Return [X, Y] of the center of cell containing provided text 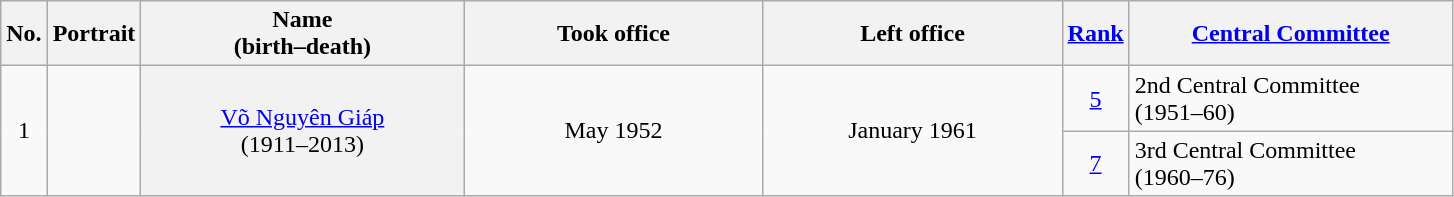
Central Committee [1290, 34]
Rank [1096, 34]
1 [24, 131]
January 1961 [912, 131]
Portrait [94, 34]
Took office [614, 34]
Võ Nguyên Giáp(1911–2013) [302, 131]
5 [1096, 98]
May 1952 [614, 131]
No. [24, 34]
3rd Central Committee(1960–76) [1290, 164]
Name(birth–death) [302, 34]
7 [1096, 164]
2nd Central Committee(1951–60) [1290, 98]
Left office [912, 34]
